Identify which cell holds the provided text, then report its (X, Y) central coordinate. 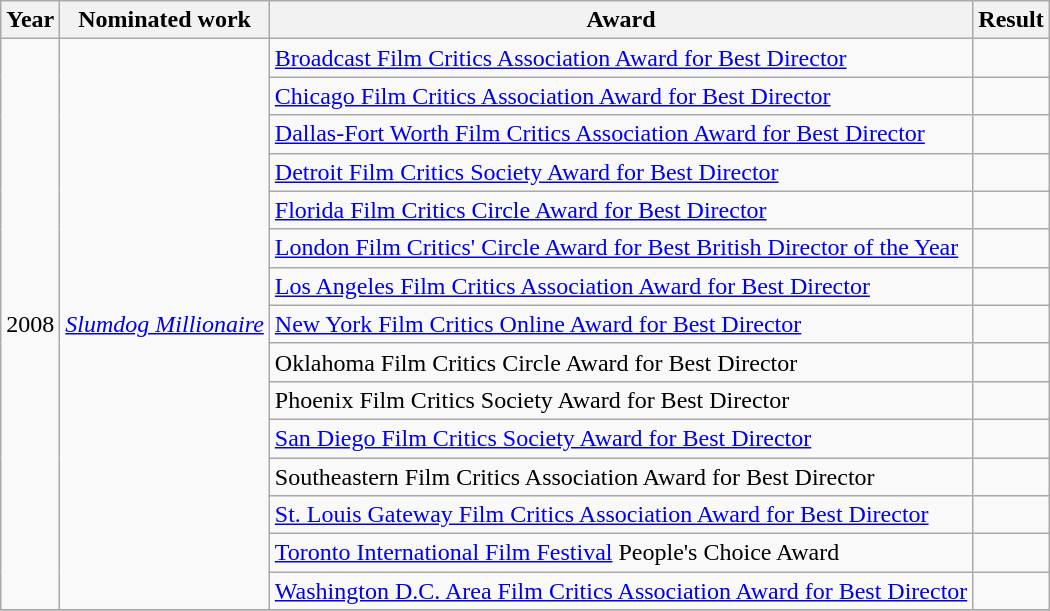
Phoenix Film Critics Society Award for Best Director (621, 400)
Oklahoma Film Critics Circle Award for Best Director (621, 362)
Washington D.C. Area Film Critics Association Award for Best Director (621, 591)
Toronto International Film Festival People's Choice Award (621, 553)
Result (1011, 20)
Year (30, 20)
Broadcast Film Critics Association Award for Best Director (621, 58)
Southeastern Film Critics Association Award for Best Director (621, 477)
Dallas-Fort Worth Film Critics Association Award for Best Director (621, 134)
Los Angeles Film Critics Association Award for Best Director (621, 286)
2008 (30, 324)
London Film Critics' Circle Award for Best British Director of the Year (621, 248)
Detroit Film Critics Society Award for Best Director (621, 172)
Florida Film Critics Circle Award for Best Director (621, 210)
Slumdog Millionaire (165, 324)
Chicago Film Critics Association Award for Best Director (621, 96)
Award (621, 20)
New York Film Critics Online Award for Best Director (621, 324)
St. Louis Gateway Film Critics Association Award for Best Director (621, 515)
San Diego Film Critics Society Award for Best Director (621, 438)
Nominated work (165, 20)
